Scan for the cell matching the given text and deliver its [x, y] coordinate at center. 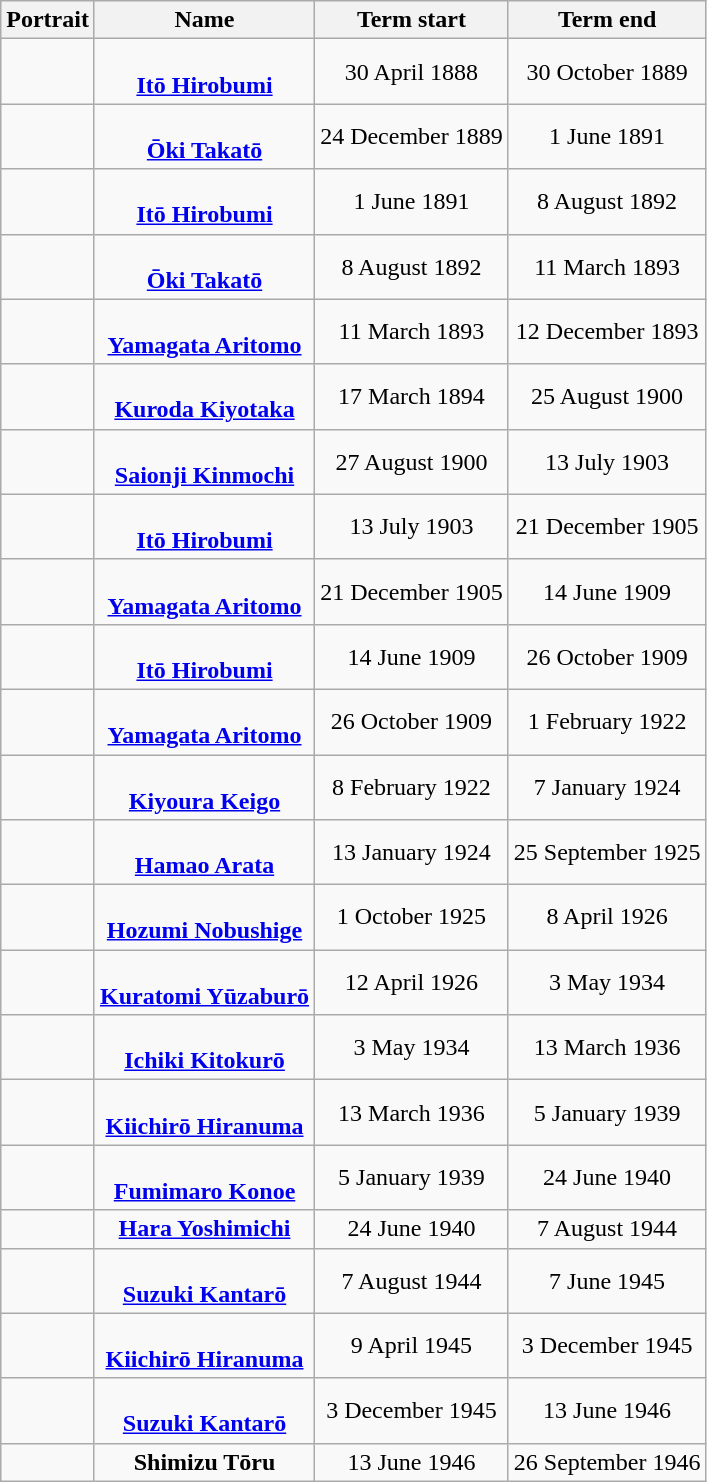
Kuroda Kiyotaka [204, 396]
1 February 1922 [607, 722]
Fumimaro Konoe [204, 1178]
8 February 1922 [412, 786]
25 September 1925 [607, 852]
8 April 1926 [607, 918]
30 October 1889 [607, 72]
Term end [607, 20]
12 December 1893 [607, 332]
Term start [412, 20]
Kuratomi Yūzaburō [204, 982]
9 April 1945 [412, 1346]
7 January 1924 [607, 786]
25 August 1900 [607, 396]
12 April 1926 [412, 982]
Portrait [48, 20]
Hamao Arata [204, 852]
Saionji Kinmochi [204, 462]
30 April 1888 [412, 72]
27 August 1900 [412, 462]
Shimizu Tōru [204, 1462]
Hara Yoshimichi [204, 1229]
24 December 1889 [412, 136]
26 September 1946 [607, 1462]
Hozumi Nobushige [204, 918]
13 January 1924 [412, 852]
7 June 1945 [607, 1280]
17 March 1894 [412, 396]
Ichiki Kitokurō [204, 1048]
Kiyoura Keigo [204, 786]
Name [204, 20]
1 October 1925 [412, 918]
